For the text-containing cell, return its midpoint in [X, Y] coordinate format. 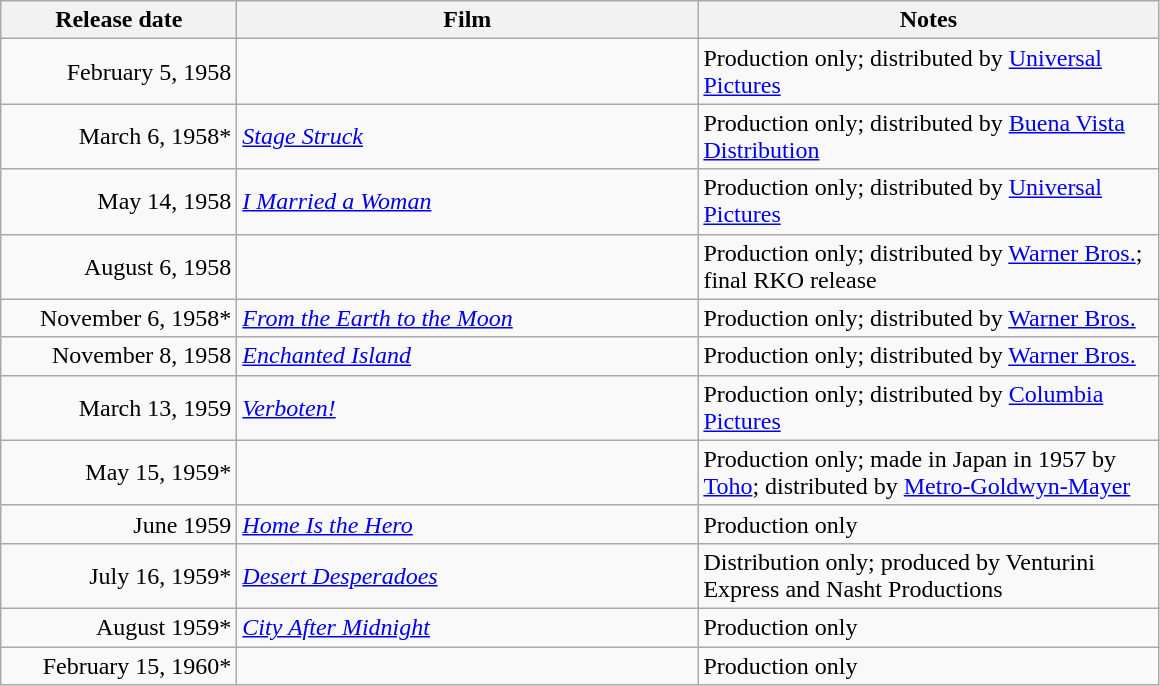
Production only; distributed by Warner Bros.; final RKO release [928, 266]
February 15, 1960* [119, 665]
Verboten! [468, 408]
Desert Desperadoes [468, 576]
August 1959* [119, 627]
I Married a Woman [468, 202]
Production only; made in Japan in 1957 by Toho; distributed by Metro-Goldwyn-Mayer [928, 472]
February 5, 1958 [119, 72]
Stage Struck [468, 136]
May 15, 1959* [119, 472]
November 8, 1958 [119, 356]
March 13, 1959 [119, 408]
Home Is the Hero [468, 524]
Production only; distributed by Columbia Pictures [928, 408]
November 6, 1958* [119, 318]
July 16, 1959* [119, 576]
Release date [119, 20]
Production only; distributed by Buena Vista Distribution [928, 136]
Film [468, 20]
August 6, 1958 [119, 266]
Enchanted Island [468, 356]
City After Midnight [468, 627]
Notes [928, 20]
Distribution only; produced by Venturini Express and Nasht Productions [928, 576]
From the Earth to the Moon [468, 318]
June 1959 [119, 524]
March 6, 1958* [119, 136]
May 14, 1958 [119, 202]
